Return [X, Y] of the center of cell containing provided text 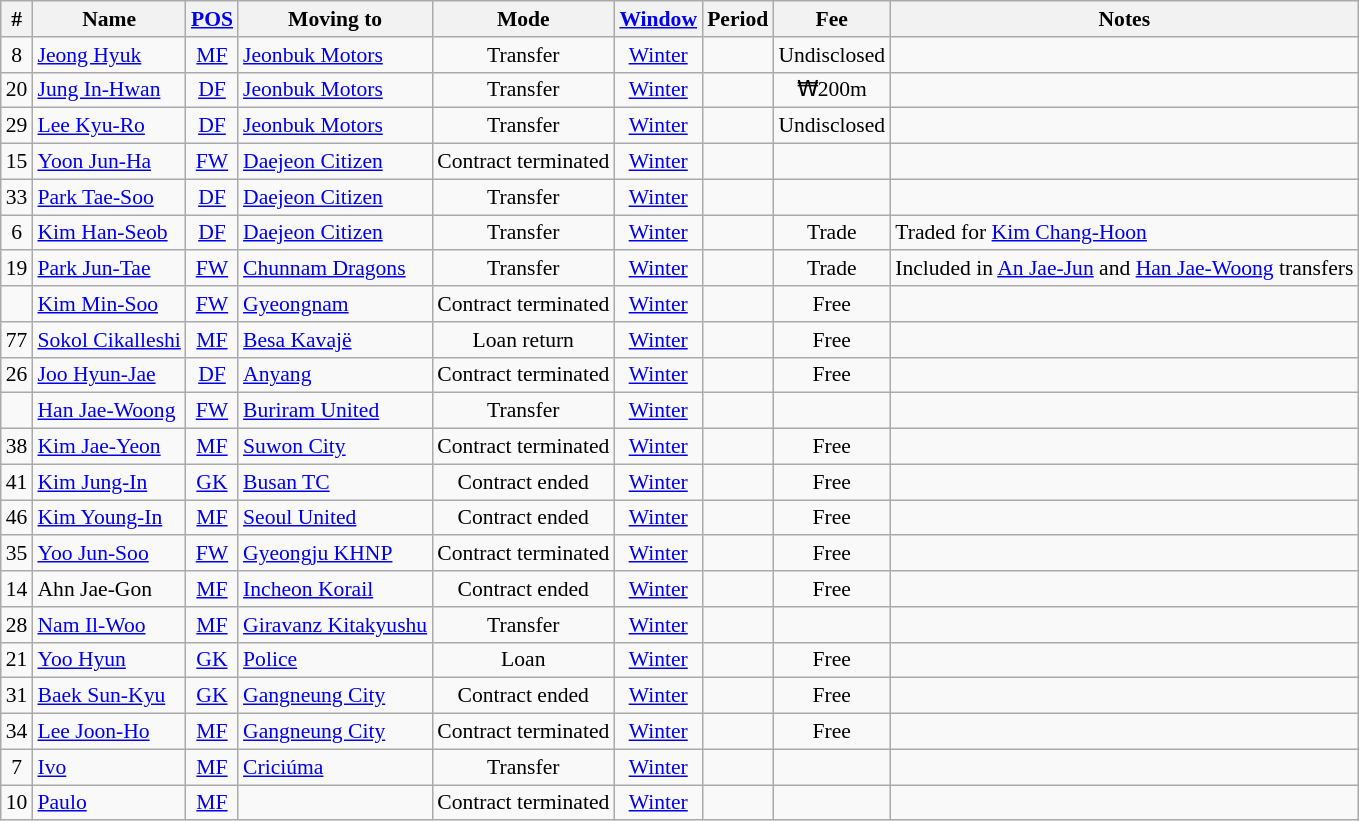
7 [17, 767]
41 [17, 482]
Criciúma [335, 767]
29 [17, 126]
Chunnam Dragons [335, 269]
Lee Joon-Ho [108, 732]
Buriram United [335, 411]
46 [17, 518]
Seoul United [335, 518]
Yoon Jun-Ha [108, 162]
10 [17, 803]
31 [17, 696]
Kim Han-Seob [108, 233]
14 [17, 589]
Kim Jae-Yeon [108, 447]
38 [17, 447]
28 [17, 625]
Han Jae-Woong [108, 411]
Giravanz Kitakyushu [335, 625]
19 [17, 269]
Suwon City [335, 447]
Anyang [335, 375]
34 [17, 732]
15 [17, 162]
Police [335, 660]
Included in An Jae-Jun and Han Jae-Woong transfers [1124, 269]
21 [17, 660]
Baek Sun-Kyu [108, 696]
Fee [832, 19]
Incheon Korail [335, 589]
Park Tae-Soo [108, 197]
Kim Young-In [108, 518]
Ahn Jae-Gon [108, 589]
35 [17, 554]
Moving to [335, 19]
77 [17, 340]
Jeong Hyuk [108, 55]
26 [17, 375]
Joo Hyun-Jae [108, 375]
Sokol Cikalleshi [108, 340]
Yoo Hyun [108, 660]
Lee Kyu-Ro [108, 126]
₩200m [832, 90]
Name [108, 19]
6 [17, 233]
Park Jun-Tae [108, 269]
Kim Min-Soo [108, 304]
Traded for Kim Chang-Hoon [1124, 233]
Notes [1124, 19]
Mode [523, 19]
POS [212, 19]
Jung In-Hwan [108, 90]
Loan [523, 660]
Yoo Jun-Soo [108, 554]
Busan TC [335, 482]
33 [17, 197]
Period [738, 19]
Besa Kavajë [335, 340]
Gyeongju KHNP [335, 554]
20 [17, 90]
Gyeongnam [335, 304]
Loan return [523, 340]
Kim Jung-In [108, 482]
# [17, 19]
Nam Il-Woo [108, 625]
Window [658, 19]
8 [17, 55]
Ivo [108, 767]
Paulo [108, 803]
